Scan for the cell matching the given text and deliver its (X, Y) coordinate at center. 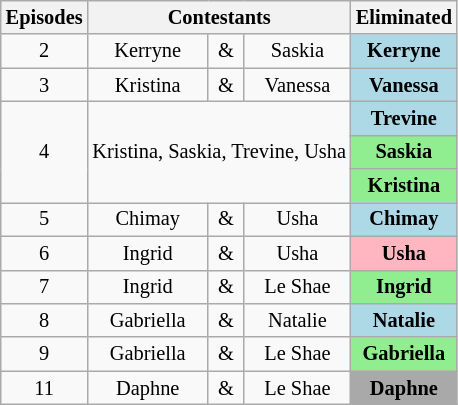
9 (44, 354)
6 (44, 253)
Kristina, Saskia, Trevine, Usha (218, 152)
Episodes (44, 17)
2 (44, 51)
11 (44, 388)
Trevine (404, 118)
Contestants (218, 17)
4 (44, 152)
Eliminated (404, 17)
3 (44, 85)
7 (44, 287)
5 (44, 219)
8 (44, 320)
